Locate the cell with the specified text and output its [X, Y] center coordinate. 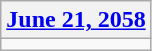
June 21, 2058 [76, 20]
